Locate the cell with the specified text and output its (x, y) center coordinate. 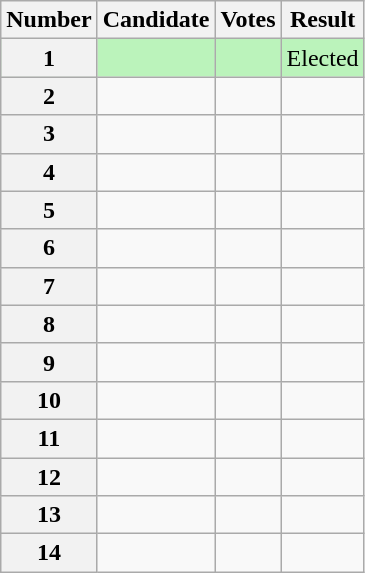
Candidate (156, 20)
13 (49, 515)
12 (49, 477)
6 (49, 248)
5 (49, 210)
11 (49, 438)
1 (49, 58)
9 (49, 362)
3 (49, 134)
Elected (322, 58)
10 (49, 400)
4 (49, 172)
Number (49, 20)
14 (49, 553)
8 (49, 324)
2 (49, 96)
Votes (248, 20)
Result (322, 20)
7 (49, 286)
